Identify which cell holds the provided text, then report its [x, y] central coordinate. 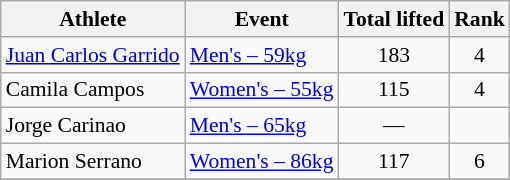
Athlete [93, 19]
Camila Campos [93, 90]
— [394, 126]
Marion Serrano [93, 162]
Event [262, 19]
Total lifted [394, 19]
Juan Carlos Garrido [93, 55]
Rank [480, 19]
Women's – 55kg [262, 90]
Women's – 86kg [262, 162]
Men's – 65kg [262, 126]
115 [394, 90]
Jorge Carinao [93, 126]
Men's – 59kg [262, 55]
183 [394, 55]
6 [480, 162]
117 [394, 162]
